Return [X, Y] of the center of cell containing provided text 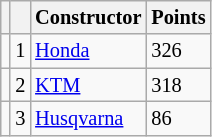
3 [20, 118]
318 [178, 85]
KTM [88, 85]
2 [20, 85]
Honda [88, 51]
326 [178, 51]
1 [20, 51]
Constructor [88, 17]
Husqvarna [88, 118]
86 [178, 118]
Points [178, 17]
